Scan for the cell matching the given text and deliver its (X, Y) coordinate at center. 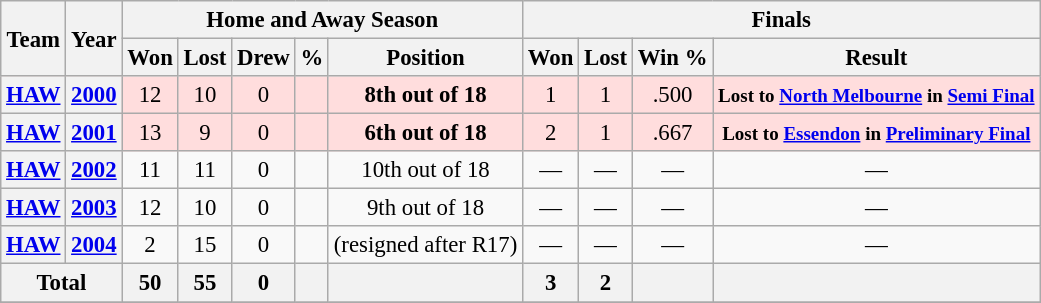
8th out of 18 (425, 95)
2003 (94, 208)
Lost to Essendon in Preliminary Final (876, 133)
% (312, 58)
9th out of 18 (425, 208)
10th out of 18 (425, 170)
50 (150, 283)
(resigned after R17) (425, 245)
Lost to North Melbourne in Semi Final (876, 95)
.500 (672, 95)
9 (205, 133)
55 (205, 283)
2004 (94, 245)
2001 (94, 133)
Drew (264, 58)
13 (150, 133)
3 (551, 283)
Position (425, 58)
Win % (672, 58)
Finals (782, 20)
2000 (94, 95)
6th out of 18 (425, 133)
Home and Away Season (322, 20)
Result (876, 58)
2002 (94, 170)
.667 (672, 133)
Team (34, 38)
15 (205, 245)
Year (94, 38)
Total (62, 283)
